Return (x, y) of the center of cell containing provided text 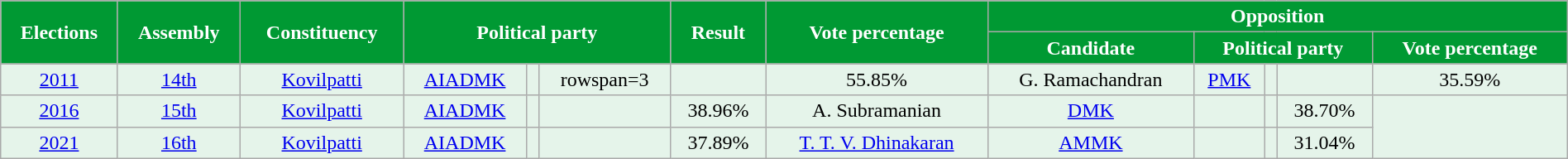
A. Subramanian (877, 111)
38.70% (1325, 111)
15th (179, 111)
Candidate (1090, 48)
14th (179, 79)
Assembly (179, 32)
35.59% (1470, 79)
Result (718, 32)
31.04% (1325, 142)
Opposition (1277, 17)
2021 (60, 142)
rowspan=3 (605, 79)
G. Ramachandran (1090, 79)
38.96% (718, 111)
AMMK (1090, 142)
37.89% (718, 142)
16th (179, 142)
2011 (60, 79)
DMK (1090, 111)
55.85% (877, 79)
Constituency (323, 32)
Elections (60, 32)
PMK (1229, 79)
T. T. V. Dhinakaran (877, 142)
2016 (60, 111)
